Search for the cell housing the specified text and yield its [X, Y] center coordinate. 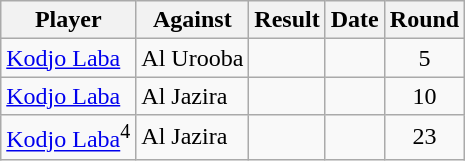
23 [424, 138]
Kodjo Laba4 [68, 138]
Date [354, 20]
5 [424, 58]
Player [68, 20]
10 [424, 96]
Against [192, 20]
Result [287, 20]
Al Urooba [192, 58]
Round [424, 20]
